Provide the (x, y) coordinate of the cell's center where the given text is located.  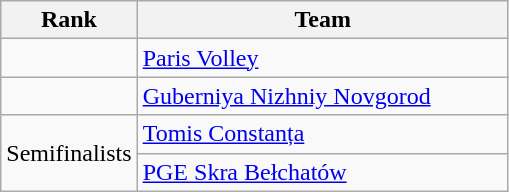
Rank (69, 20)
Team (322, 20)
Paris Volley (322, 58)
Guberniya Nizhniy Novgorod (322, 96)
Semifinalists (69, 153)
PGE Skra Bełchatów (322, 172)
Tomis Constanța (322, 134)
